For the text-containing cell, return its midpoint in (X, Y) coordinate format. 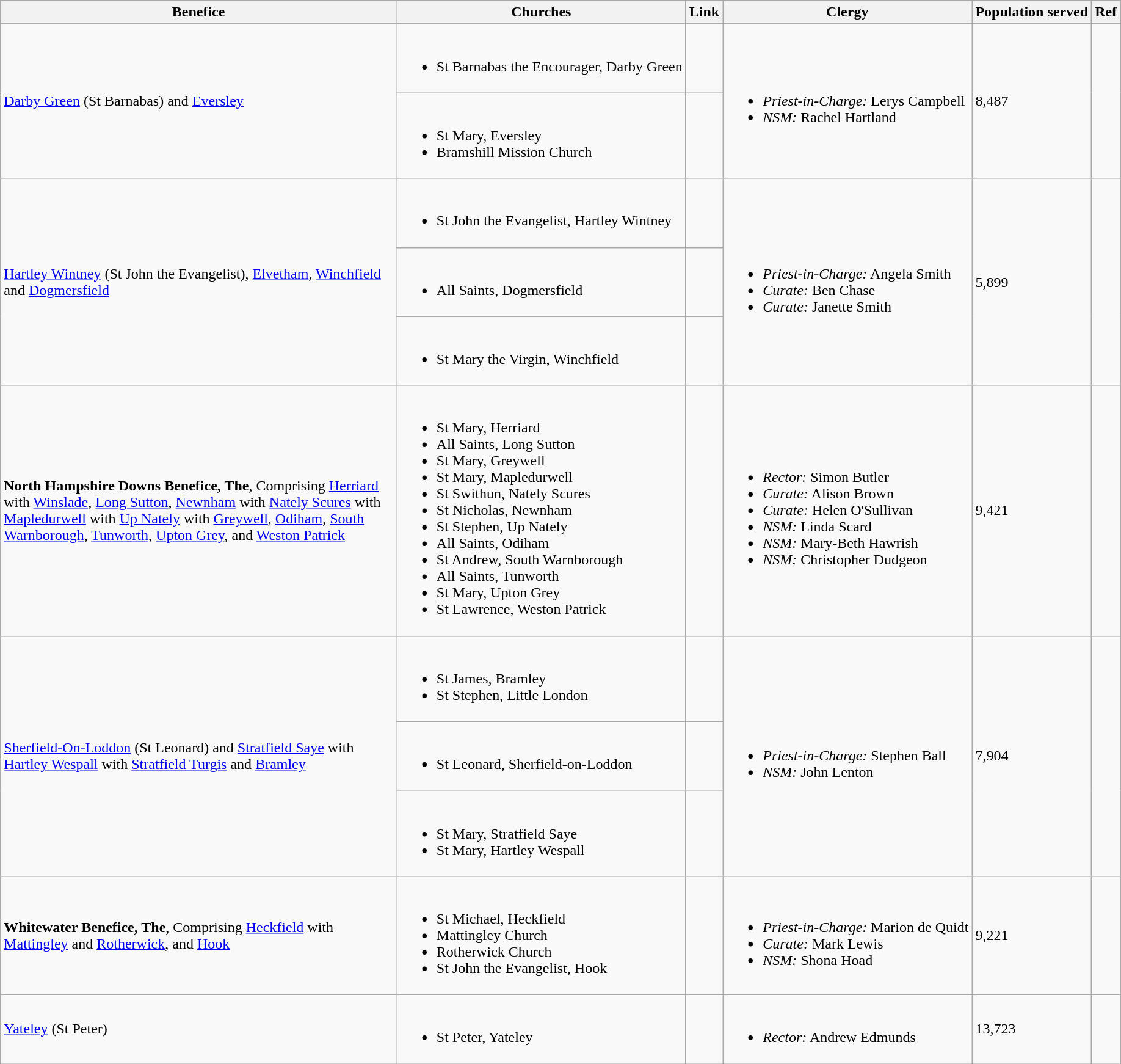
Link (704, 12)
9,421 (1032, 511)
Churches (541, 12)
Ref (1106, 12)
Population served (1032, 12)
Rector: Andrew Edmunds (847, 1029)
St Leonard, Sherfield-on-Loddon (541, 756)
St Mary, Stratfield SayeSt Mary, Hartley Wespall (541, 833)
Priest-in-Charge: Lerys CampbellNSM: Rachel Hartland (847, 101)
Darby Green (St Barnabas) and Eversley (199, 101)
Sherfield-On-Loddon (St Leonard) and Stratfield Saye with Hartley Wespall with Stratfield Turgis and Bramley (199, 756)
Hartley Wintney (St John the Evangelist), Elvetham, Winchfield and Dogmersfield (199, 282)
St Mary, EversleyBramshill Mission Church (541, 136)
All Saints, Dogmersfield (541, 282)
Rector: Simon ButlerCurate: Alison BrownCurate: Helen O'SullivanNSM: Linda ScardNSM: Mary-Beth HawrishNSM: Christopher Dudgeon (847, 511)
St James, BramleySt Stephen, Little London (541, 679)
Whitewater Benefice, The, Comprising Heckfield with Mattingley and Rotherwick, and Hook (199, 935)
5,899 (1032, 282)
Benefice (199, 12)
Priest-in-Charge: Stephen BallNSM: John Lenton (847, 756)
Priest-in-Charge: Angela SmithCurate: Ben ChaseCurate: Janette Smith (847, 282)
Clergy (847, 12)
13,723 (1032, 1029)
St Barnabas the Encourager, Darby Green (541, 59)
7,904 (1032, 756)
Yateley (St Peter) (199, 1029)
Priest-in-Charge: Marion de QuidtCurate: Mark LewisNSM: Shona Hoad (847, 935)
8,487 (1032, 101)
St Michael, HeckfieldMattingley ChurchRotherwick ChurchSt John the Evangelist, Hook (541, 935)
St Peter, Yateley (541, 1029)
St Mary the Virgin, Winchfield (541, 351)
9,221 (1032, 935)
St John the Evangelist, Hartley Wintney (541, 213)
